Identify which cell holds the provided text, then report its [x, y] central coordinate. 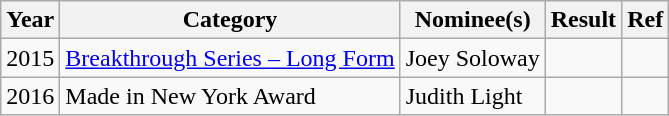
2016 [30, 96]
Joey Soloway [472, 58]
Category [230, 20]
2015 [30, 58]
Ref [646, 20]
Nominee(s) [472, 20]
Breakthrough Series – Long Form [230, 58]
Year [30, 20]
Judith Light [472, 96]
Result [583, 20]
Made in New York Award [230, 96]
